Provide the [X, Y] coordinate of the cell's center where the given text is located.  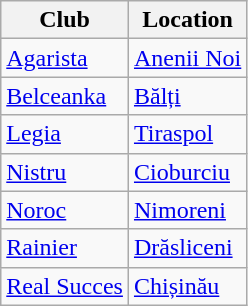
Nimoreni [187, 210]
Legia [65, 134]
Anenii Noi [187, 58]
Noroc [65, 210]
Belceanka [65, 96]
Drăsliceni [187, 248]
Rainier [65, 248]
Bălți [187, 96]
Real Succes [65, 286]
Club [65, 20]
Agarista [65, 58]
Nistru [65, 172]
Tiraspol [187, 134]
Cioburciu [187, 172]
Chișinău [187, 286]
Location [187, 20]
